Provide the [X, Y] coordinate of the cell's center where the given text is located.  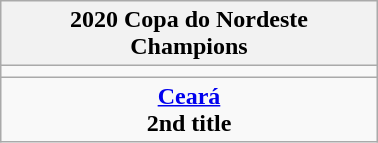
2020 Copa do NordesteChampions [189, 34]
Ceará2nd title [189, 110]
